From the cell containing the given text, extract its center point as [x, y] coordinate. 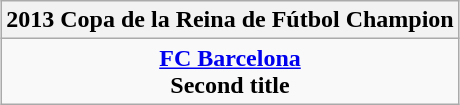
2013 Copa de la Reina de Fútbol Champion [230, 20]
FC Barcelona Second title [230, 72]
